For the text-containing cell, return its midpoint in [X, Y] coordinate format. 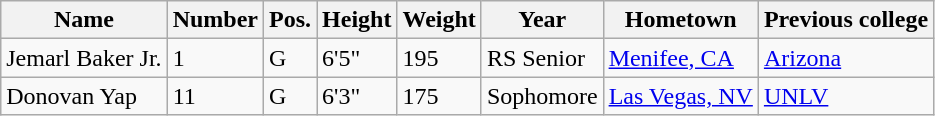
Height [357, 20]
Year [542, 20]
Las Vegas, NV [680, 96]
195 [439, 58]
11 [215, 96]
Arizona [846, 58]
1 [215, 58]
Menifee, CA [680, 58]
RS Senior [542, 58]
6'3" [357, 96]
Name [84, 20]
Sophomore [542, 96]
Previous college [846, 20]
UNLV [846, 96]
Number [215, 20]
175 [439, 96]
Hometown [680, 20]
Donovan Yap [84, 96]
6'5" [357, 58]
Pos. [290, 20]
Jemarl Baker Jr. [84, 58]
Weight [439, 20]
